Output the (X, Y) coordinate of the center of the cell containing the given text.  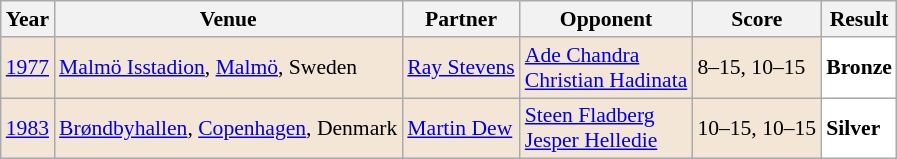
1977 (28, 68)
Malmö Isstadion, Malmö, Sweden (228, 68)
Year (28, 19)
Ade Chandra Christian Hadinata (606, 68)
Steen Fladberg Jesper Helledie (606, 128)
Ray Stevens (460, 68)
1983 (28, 128)
10–15, 10–15 (756, 128)
Bronze (859, 68)
Brøndbyhallen, Copenhagen, Denmark (228, 128)
8–15, 10–15 (756, 68)
Silver (859, 128)
Score (756, 19)
Opponent (606, 19)
Martin Dew (460, 128)
Result (859, 19)
Venue (228, 19)
Partner (460, 19)
